Return [x, y] of the center of cell containing provided text 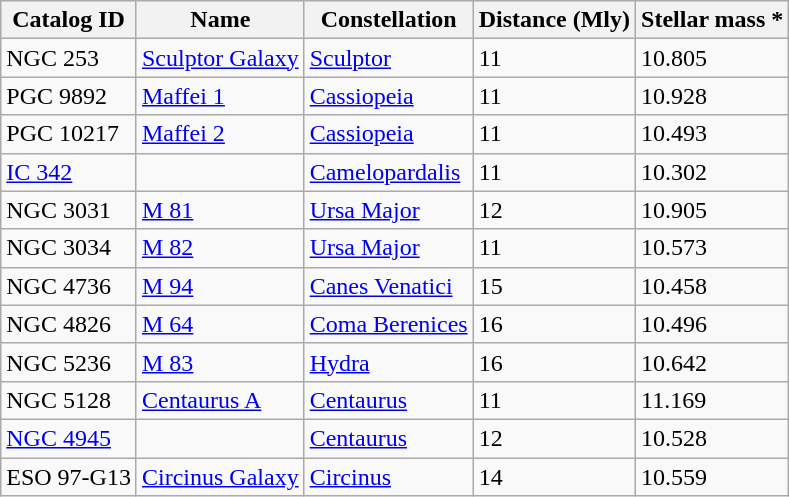
Camelopardalis [388, 172]
Sculptor [388, 58]
Circinus [388, 477]
10.528 [712, 438]
Maffei 2 [220, 134]
PGC 10217 [69, 134]
Distance (Mly) [554, 20]
10.496 [712, 324]
NGC 3034 [69, 248]
Constellation [388, 20]
Coma Berenices [388, 324]
M 94 [220, 286]
Canes Venatici [388, 286]
NGC 4945 [69, 438]
M 64 [220, 324]
Stellar mass * [712, 20]
14 [554, 477]
Hydra [388, 362]
NGC 5128 [69, 400]
IC 342 [69, 172]
M 83 [220, 362]
M 81 [220, 210]
M 82 [220, 248]
NGC 4736 [69, 286]
Sculptor Galaxy [220, 58]
10.805 [712, 58]
PGC 9892 [69, 96]
10.493 [712, 134]
NGC 5236 [69, 362]
Maffei 1 [220, 96]
10.573 [712, 248]
10.559 [712, 477]
Name [220, 20]
ESO 97-G13 [69, 477]
Circinus Galaxy [220, 477]
10.458 [712, 286]
11.169 [712, 400]
Catalog ID [69, 20]
NGC 253 [69, 58]
NGC 3031 [69, 210]
10.642 [712, 362]
Centaurus A [220, 400]
10.905 [712, 210]
NGC 4826 [69, 324]
10.302 [712, 172]
10.928 [712, 96]
15 [554, 286]
